Return (x, y) of the center of cell containing provided text 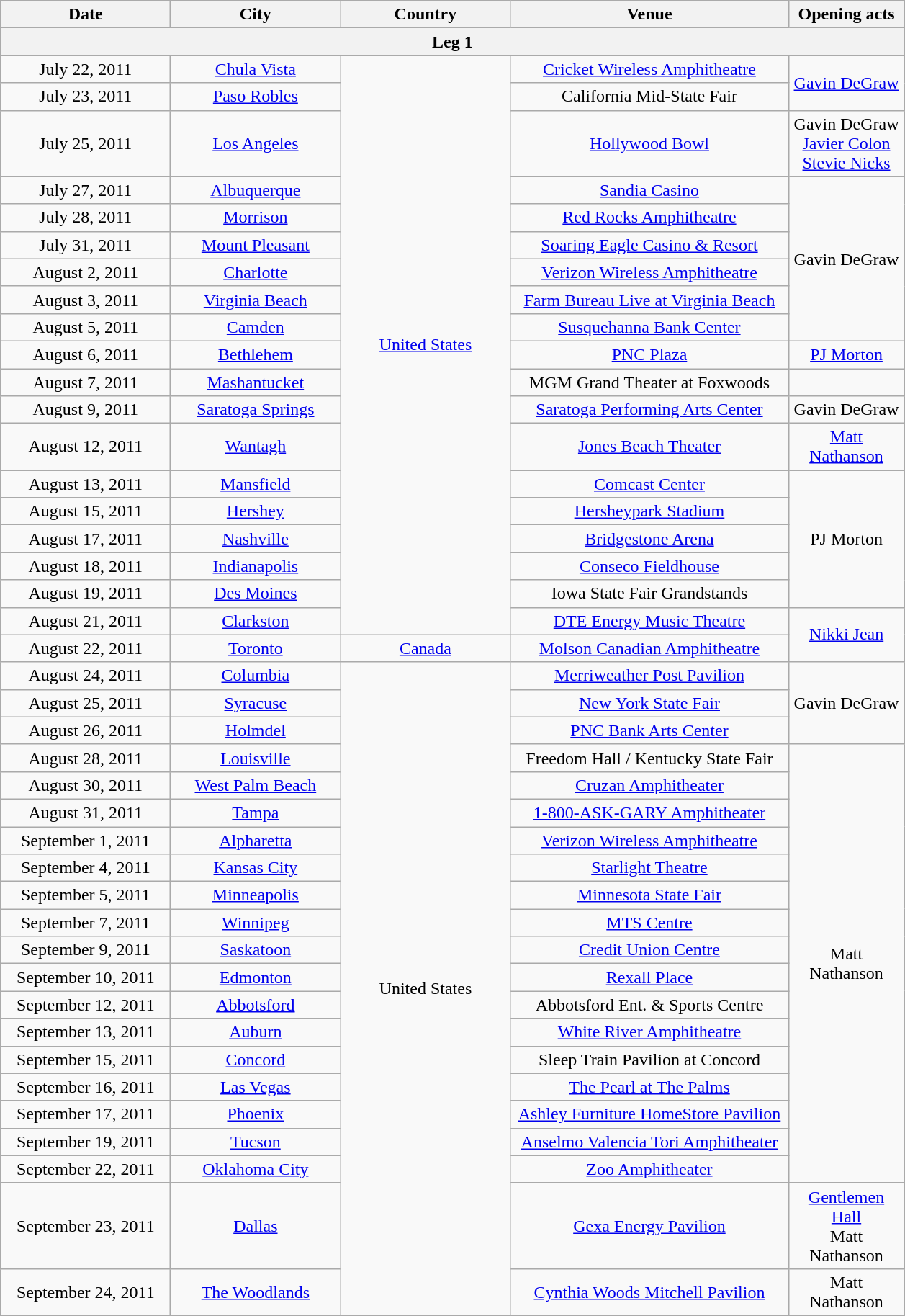
PNC Plaza (649, 354)
Canada (426, 648)
July 31, 2011 (86, 245)
Tucson (256, 1142)
Iowa State Fair Grandstands (649, 594)
West Palm Beach (256, 785)
August 28, 2011 (86, 758)
Gentlemen HallMatt Nathanson (847, 1226)
Rexall Place (649, 977)
Kansas City (256, 868)
Virginia Beach (256, 300)
Starlight Theatre (649, 868)
September 12, 2011 (86, 1005)
Chula Vista (256, 69)
Syracuse (256, 703)
September 7, 2011 (86, 923)
September 15, 2011 (86, 1060)
Alpharetta (256, 841)
August 18, 2011 (86, 566)
Opening acts (847, 14)
Cynthia Woods Mitchell Pavilion (649, 1292)
September 22, 2011 (86, 1169)
September 10, 2011 (86, 977)
Charlotte (256, 272)
Hershey (256, 511)
White River Amphitheatre (649, 1032)
Los Angeles (256, 143)
Mashantucket (256, 382)
Toronto (256, 648)
Gavin DeGrawJavier ColonStevie Nicks (847, 143)
August 6, 2011 (86, 354)
Freedom Hall / Kentucky State Fair (649, 758)
September 24, 2011 (86, 1292)
City (256, 14)
August 5, 2011 (86, 327)
Minnesota State Fair (649, 895)
Camden (256, 327)
August 26, 2011 (86, 730)
August 19, 2011 (86, 594)
Cricket Wireless Amphitheatre (649, 69)
Susquehanna Bank Center (649, 327)
Saratoga Performing Arts Center (649, 410)
Des Moines (256, 594)
The Woodlands (256, 1292)
Indianapolis (256, 566)
DTE Energy Music Theatre (649, 621)
PNC Bank Arts Center (649, 730)
Nashville (256, 539)
August 12, 2011 (86, 447)
Soaring Eagle Casino & Resort (649, 245)
September 5, 2011 (86, 895)
August 13, 2011 (86, 484)
August 9, 2011 (86, 410)
Tampa (256, 813)
Oklahoma City (256, 1169)
September 23, 2011 (86, 1226)
Morrison (256, 218)
September 16, 2011 (86, 1087)
August 7, 2011 (86, 382)
Edmonton (256, 977)
Hersheypark Stadium (649, 511)
Las Vegas (256, 1087)
Bethlehem (256, 354)
Leg 1 (452, 42)
September 1, 2011 (86, 841)
Saratoga Springs (256, 410)
August 22, 2011 (86, 648)
Columbia (256, 676)
Hollywood Bowl (649, 143)
Abbotsford (256, 1005)
New York State Fair (649, 703)
Comcast Center (649, 484)
Paso Robles (256, 97)
September 13, 2011 (86, 1032)
Venue (649, 14)
July 28, 2011 (86, 218)
Gexa Energy Pavilion (649, 1226)
August 15, 2011 (86, 511)
Auburn (256, 1032)
Molson Canadian Amphitheatre (649, 648)
Dallas (256, 1226)
MTS Centre (649, 923)
September 4, 2011 (86, 868)
Clarkston (256, 621)
Nikki Jean (847, 635)
Saskatoon (256, 950)
Date (86, 14)
Holmdel (256, 730)
The Pearl at The Palms (649, 1087)
Louisville (256, 758)
Phoenix (256, 1114)
Minneapolis (256, 895)
Red Rocks Amphitheatre (649, 218)
August 30, 2011 (86, 785)
Sandia Casino (649, 190)
Credit Union Centre (649, 950)
August 3, 2011 (86, 300)
Mansfield (256, 484)
Sleep Train Pavilion at Concord (649, 1060)
September 19, 2011 (86, 1142)
August 25, 2011 (86, 703)
Ashley Furniture HomeStore Pavilion (649, 1114)
August 2, 2011 (86, 272)
Abbotsford Ent. & Sports Centre (649, 1005)
Bridgestone Arena (649, 539)
Country (426, 14)
Farm Bureau Live at Virginia Beach (649, 300)
Mount Pleasant (256, 245)
September 9, 2011 (86, 950)
July 25, 2011 (86, 143)
Anselmo Valencia Tori Amphitheater (649, 1142)
August 17, 2011 (86, 539)
Winnipeg (256, 923)
July 23, 2011 (86, 97)
California Mid-State Fair (649, 97)
July 27, 2011 (86, 190)
August 21, 2011 (86, 621)
MGM Grand Theater at Foxwoods (649, 382)
Conseco Fieldhouse (649, 566)
1-800-ASK-GARY Amphitheater (649, 813)
Cruzan Amphitheater (649, 785)
September 17, 2011 (86, 1114)
August 31, 2011 (86, 813)
Wantagh (256, 447)
Merriweather Post Pavilion (649, 676)
August 24, 2011 (86, 676)
Concord (256, 1060)
Albuquerque (256, 190)
Jones Beach Theater (649, 447)
July 22, 2011 (86, 69)
Zoo Amphitheater (649, 1169)
